Determine the [X, Y] coordinate at the center of the cell enclosing the given text.  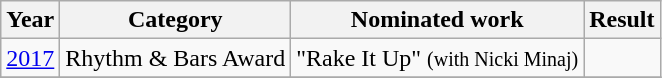
2017 [30, 58]
Year [30, 20]
Category [176, 20]
Rhythm & Bars Award [176, 58]
Result [622, 20]
Nominated work [438, 20]
"Rake It Up" (with Nicki Minaj) [438, 58]
